Return the [x, y] coordinate for the center point of the cell that contains the specified text.  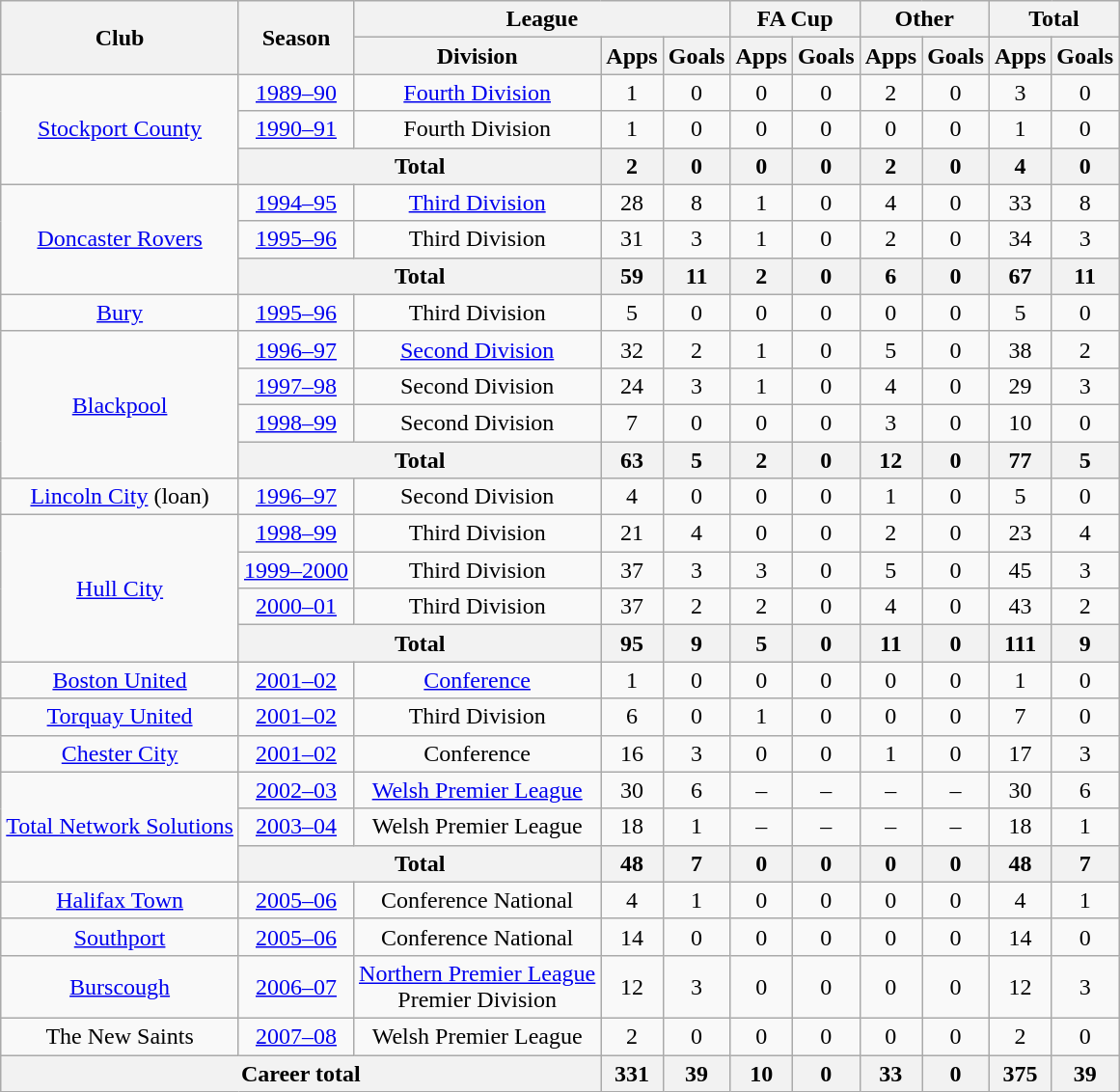
Stockport County [120, 129]
League [542, 19]
Burscough [120, 986]
77 [1020, 460]
331 [632, 1074]
43 [1020, 607]
1997–98 [295, 386]
45 [1020, 570]
Season [295, 38]
Doncaster Rovers [120, 239]
1994–95 [295, 203]
Club [120, 38]
1990–91 [295, 129]
The New Saints [120, 1036]
95 [632, 643]
Career total [301, 1074]
1989–90 [295, 93]
Boston United [120, 680]
Bury [120, 313]
2000–01 [295, 607]
Chester City [120, 753]
1999–2000 [295, 570]
Hull City [120, 588]
24 [632, 386]
23 [1020, 533]
67 [1020, 276]
2007–08 [295, 1036]
Torquay United [120, 717]
34 [1020, 239]
2006–07 [295, 986]
28 [632, 203]
Southport [120, 937]
Other [924, 19]
Blackpool [120, 404]
Division [478, 56]
375 [1020, 1074]
FA Cup [795, 19]
59 [632, 276]
63 [632, 460]
Halifax Town [120, 900]
111 [1020, 643]
2003–04 [295, 827]
29 [1020, 386]
21 [632, 533]
17 [1020, 753]
32 [632, 349]
38 [1020, 349]
16 [632, 753]
31 [632, 239]
2002–03 [295, 790]
Northern Premier LeaguePremier Division [478, 986]
Lincoln City (loan) [120, 497]
Total Network Solutions [120, 827]
